Extract the [x, y] coordinate from the center of the cell holding the provided text.  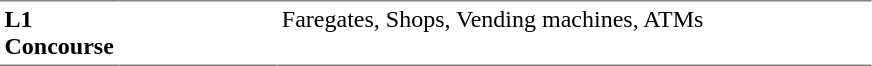
Faregates, Shops, Vending machines, ATMs [574, 33]
L1Concourse [59, 33]
